Pinpoint the cell where the given text exists, returning its (X, Y) midpoint coordinate. 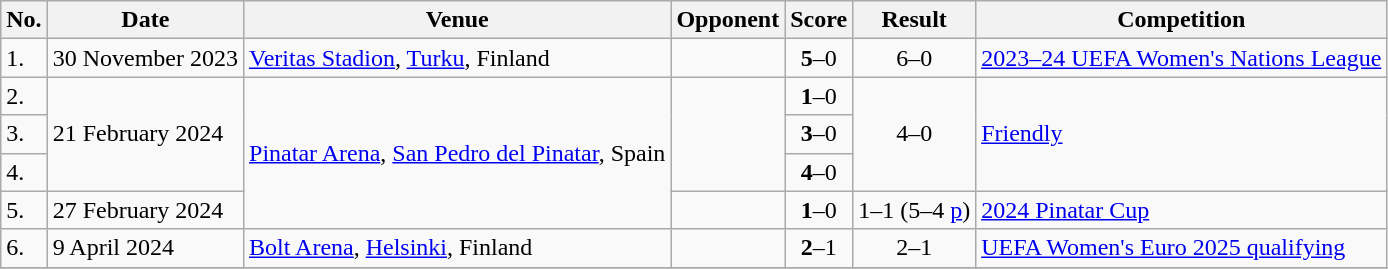
UEFA Women's Euro 2025 qualifying (1182, 248)
2023–24 UEFA Women's Nations League (1182, 58)
6. (24, 248)
3. (24, 134)
Score (819, 20)
21 February 2024 (145, 134)
5. (24, 210)
1–1 (5–4 p) (914, 210)
No. (24, 20)
Opponent (728, 20)
Veritas Stadion, Turku, Finland (458, 58)
6–0 (914, 58)
Bolt Arena, Helsinki, Finland (458, 248)
2. (24, 96)
Venue (458, 20)
27 February 2024 (145, 210)
Pinatar Arena, San Pedro del Pinatar, Spain (458, 153)
1. (24, 58)
2024 Pinatar Cup (1182, 210)
30 November 2023 (145, 58)
3–0 (819, 134)
Date (145, 20)
9 April 2024 (145, 248)
4. (24, 172)
Result (914, 20)
Competition (1182, 20)
Friendly (1182, 134)
5–0 (819, 58)
